Extract the (X, Y) coordinate from the center of the cell holding the provided text.  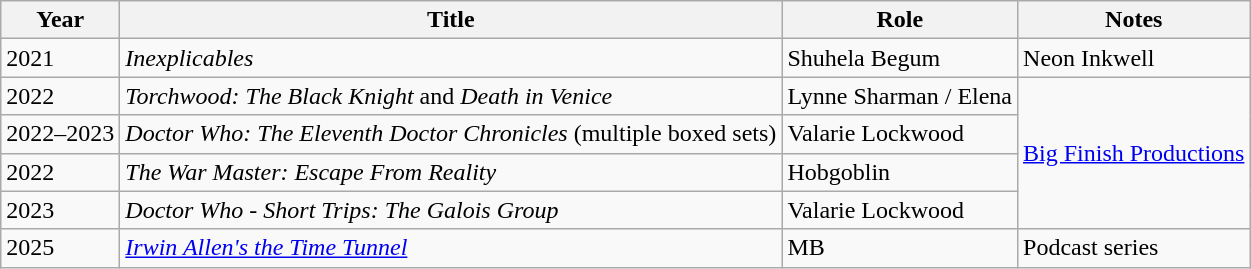
Lynne Sharman / Elena (900, 96)
Irwin Allen's the Time Tunnel (451, 248)
Title (451, 20)
Torchwood: The Black Knight and Death in Venice (451, 96)
2025 (60, 248)
Big Finish Productions (1134, 153)
Doctor Who - Short Trips: The Galois Group (451, 210)
2023 (60, 210)
Role (900, 20)
2021 (60, 58)
Neon Inkwell (1134, 58)
Hobgoblin (900, 172)
MB (900, 248)
Inexplicables (451, 58)
The War Master: Escape From Reality (451, 172)
Doctor Who: The Eleventh Doctor Chronicles (multiple boxed sets) (451, 134)
Podcast series (1134, 248)
Year (60, 20)
Notes (1134, 20)
Shuhela Begum (900, 58)
2022–2023 (60, 134)
